Search for the cell housing the specified text and yield its (X, Y) center coordinate. 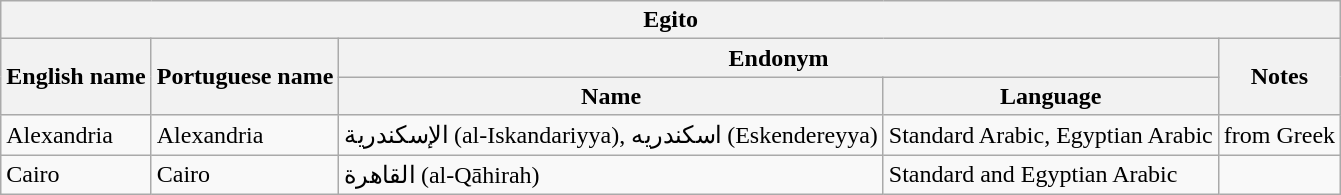
Notes (1279, 77)
from Greek (1279, 135)
الإسكندرية (al-Iskandariyya), اسكندريه (Eskendereyya) (611, 135)
القاهرة (al-Qāhirah) (611, 174)
Portuguese name (245, 77)
Standard and Egyptian Arabic (1050, 174)
English name (76, 77)
Endonym (778, 58)
Language (1050, 96)
Egito (671, 20)
Standard Arabic, Egyptian Arabic (1050, 135)
Name (611, 96)
